Determine the (x, y) coordinate at the center of the cell enclosing the given text.  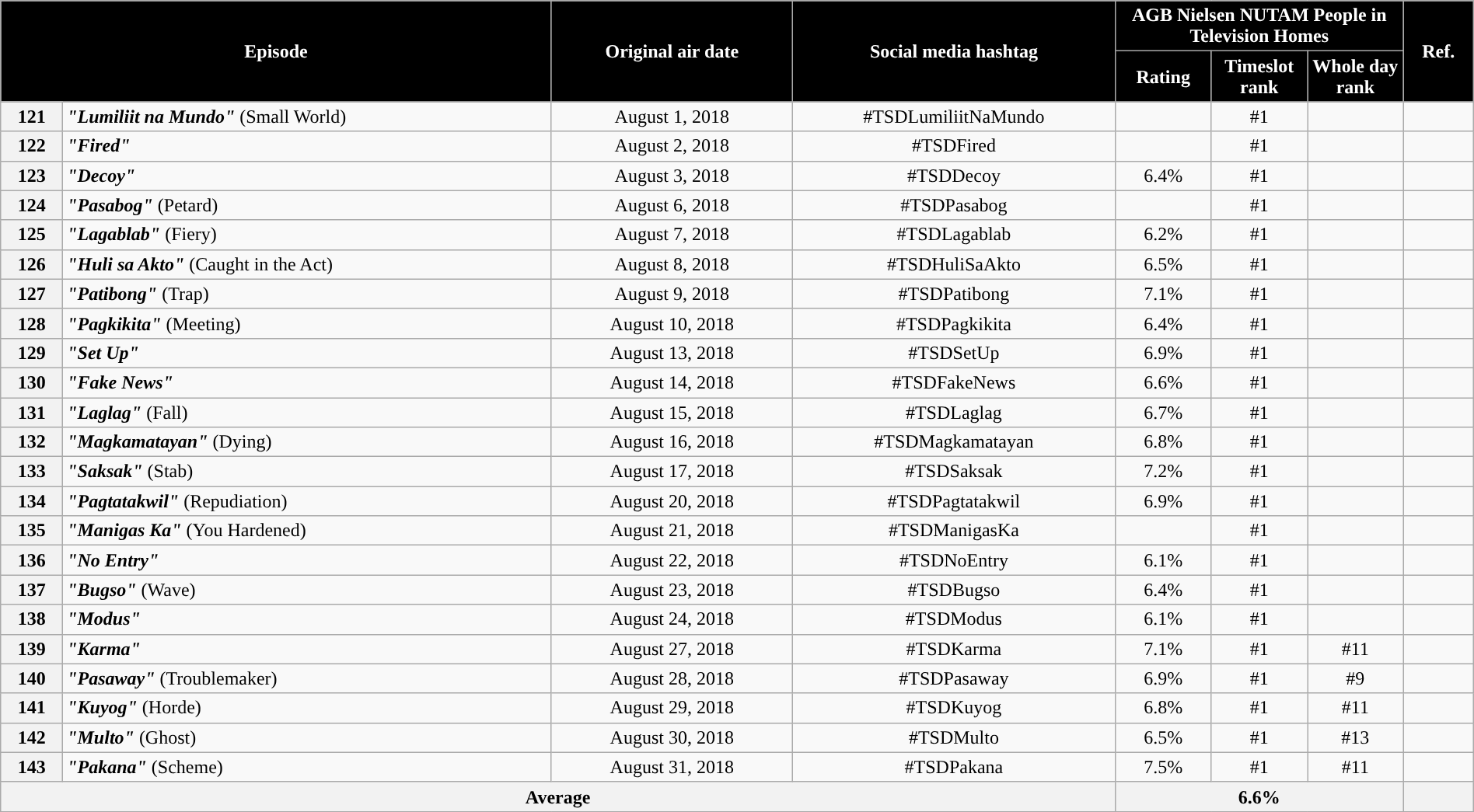
#TSDLaglag (953, 413)
August 21, 2018 (672, 531)
August 10, 2018 (672, 323)
August 3, 2018 (672, 176)
#TSDPagtatakwil (953, 501)
August 22, 2018 (672, 560)
#13 (1356, 737)
"Lumiliit na Mundo" (Small World) (307, 117)
#TSDPasaway (953, 678)
August 20, 2018 (672, 501)
AGB Nielsen NUTAM People in Television Homes (1259, 26)
August 1, 2018 (672, 117)
142 (32, 737)
137 (32, 590)
#TSDPakana (953, 767)
#TSDSaksak (953, 472)
#TSDKuyog (953, 708)
132 (32, 442)
122 (32, 146)
"Patibong" (Trap) (307, 294)
#TSDFakeNews (953, 382)
#TSDDecoy (953, 176)
#TSDBugso (953, 590)
126 (32, 264)
130 (32, 382)
#TSDLumiliitNaMundo (953, 117)
Social media hashtag (953, 51)
"Pakana" (Scheme) (307, 767)
"Pasabog" (Petard) (307, 205)
131 (32, 413)
August 28, 2018 (672, 678)
129 (32, 353)
"Laglag" (Fall) (307, 413)
"Multo" (Ghost) (307, 737)
#TSDMulto (953, 737)
"Manigas Ka" (You Hardened) (307, 531)
136 (32, 560)
"Magkamatayan" (Dying) (307, 442)
#TSDSetUp (953, 353)
"Karma" (307, 649)
August 29, 2018 (672, 708)
"Pasaway" (Troublemaker) (307, 678)
#TSDPasabog (953, 205)
#TSDModus (953, 619)
#TSDFired (953, 146)
"Set Up" (307, 353)
#TSDPatibong (953, 294)
August 6, 2018 (672, 205)
Whole dayrank (1356, 76)
Timeslotrank (1259, 76)
133 (32, 472)
Average (558, 796)
"Bugso" (Wave) (307, 590)
August 14, 2018 (672, 382)
"Modus" (307, 619)
#9 (1356, 678)
August 8, 2018 (672, 264)
"Lagablab" (Fiery) (307, 235)
August 30, 2018 (672, 737)
123 (32, 176)
134 (32, 501)
Episode (276, 51)
#TSDKarma (953, 649)
128 (32, 323)
140 (32, 678)
121 (32, 117)
"Kuyog" (Horde) (307, 708)
August 27, 2018 (672, 649)
#TSDLagablab (953, 235)
"Decoy" (307, 176)
August 23, 2018 (672, 590)
"Huli sa Akto" (Caught in the Act) (307, 264)
138 (32, 619)
Ref. (1438, 51)
124 (32, 205)
#TSDPagkikita (953, 323)
"Saksak" (Stab) (307, 472)
127 (32, 294)
Rating (1163, 76)
August 16, 2018 (672, 442)
#TSDNoEntry (953, 560)
7.5% (1163, 767)
#TSDMagkamatayan (953, 442)
6.2% (1163, 235)
"No Entry" (307, 560)
6.7% (1163, 413)
#TSDManigasKa (953, 531)
August 15, 2018 (672, 413)
139 (32, 649)
August 31, 2018 (672, 767)
"Fake News" (307, 382)
#TSDHuliSaAkto (953, 264)
August 9, 2018 (672, 294)
135 (32, 531)
August 24, 2018 (672, 619)
August 7, 2018 (672, 235)
"Pagtatakwil" (Repudiation) (307, 501)
141 (32, 708)
7.2% (1163, 472)
August 2, 2018 (672, 146)
August 17, 2018 (672, 472)
143 (32, 767)
125 (32, 235)
Original air date (672, 51)
"Fired" (307, 146)
"Pagkikita" (Meeting) (307, 323)
August 13, 2018 (672, 353)
